Return the (X, Y) coordinate for the center point of the cell that contains the specified text.  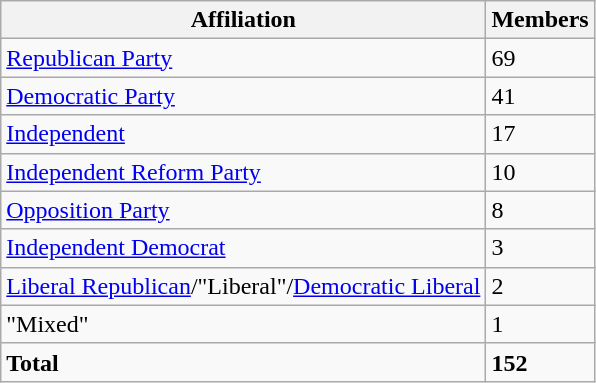
2 (540, 286)
10 (540, 172)
Total (244, 362)
8 (540, 210)
Democratic Party (244, 96)
"Mixed" (244, 324)
Liberal Republican/"Liberal"/Democratic Liberal (244, 286)
3 (540, 248)
1 (540, 324)
Independent Reform Party (244, 172)
Members (540, 20)
17 (540, 134)
69 (540, 58)
Republican Party (244, 58)
Opposition Party (244, 210)
Independent (244, 134)
152 (540, 362)
Affiliation (244, 20)
41 (540, 96)
Independent Democrat (244, 248)
